Search for the cell housing the specified text and yield its (x, y) center coordinate. 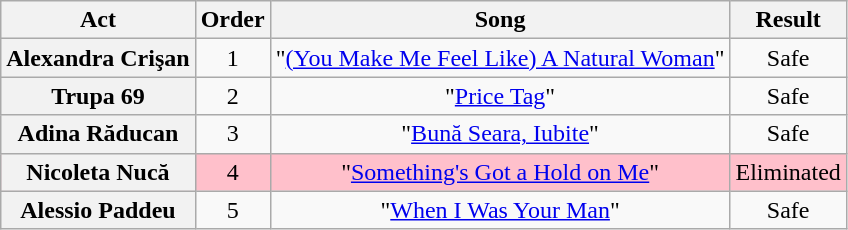
Alexandra Crişan (98, 58)
"Something's Got a Hold on Me" (500, 172)
Nicoleta Nucă (98, 172)
Eliminated (788, 172)
"(You Make Me Feel Like) A Natural Woman" (500, 58)
Alessio Paddeu (98, 210)
Song (500, 20)
Adina Răducan (98, 134)
Trupa 69 (98, 96)
3 (232, 134)
4 (232, 172)
"When I Was Your Man" (500, 210)
1 (232, 58)
"Price Tag" (500, 96)
2 (232, 96)
5 (232, 210)
Act (98, 20)
Result (788, 20)
"Bună Seara, Iubite" (500, 134)
Order (232, 20)
